Determine the [x, y] coordinate at the center of the cell enclosing the given text.  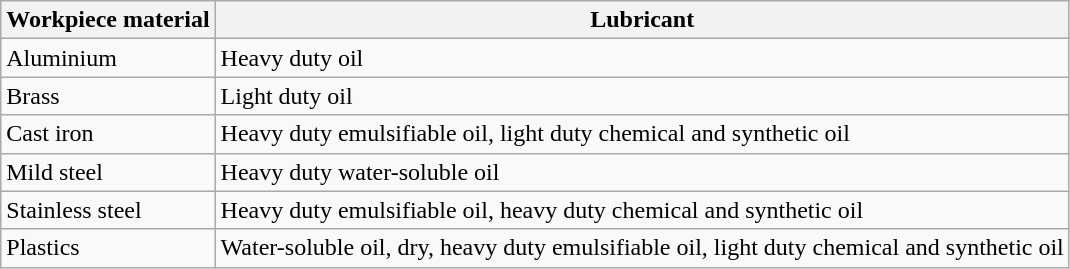
Plastics [108, 248]
Mild steel [108, 172]
Heavy duty emulsifiable oil, heavy duty chemical and synthetic oil [642, 210]
Brass [108, 96]
Heavy duty water-soluble oil [642, 172]
Workpiece material [108, 20]
Aluminium [108, 58]
Water-soluble oil, dry, heavy duty emulsifiable oil, light duty chemical and synthetic oil [642, 248]
Heavy duty oil [642, 58]
Stainless steel [108, 210]
Light duty oil [642, 96]
Cast iron [108, 134]
Lubricant [642, 20]
Heavy duty emulsifiable oil, light duty chemical and synthetic oil [642, 134]
